Pinpoint the cell where the given text exists, returning its (x, y) midpoint coordinate. 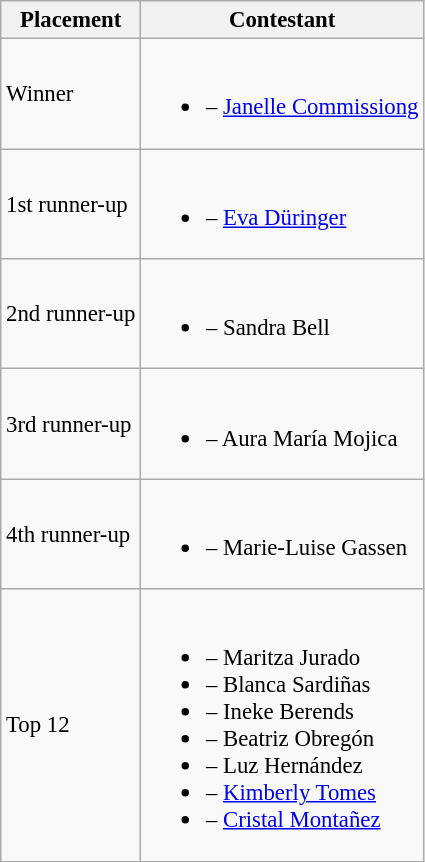
– Maritza Jurado – Blanca Sardiñas – Ineke Berends – Beatriz Obregón – Luz Hernández – Kimberly Tomes – Cristal Montañez (282, 725)
1st runner-up (71, 204)
– Marie-Luise Gassen (282, 534)
Top 12 (71, 725)
3rd runner-up (71, 424)
– Sandra Bell (282, 314)
4th runner-up (71, 534)
Contestant (282, 20)
– Eva Düringer (282, 204)
Placement (71, 20)
Winner (71, 94)
2nd runner-up (71, 314)
– Janelle Commissiong (282, 94)
– Aura María Mojica (282, 424)
